Identify which cell holds the provided text, then report its [X, Y] central coordinate. 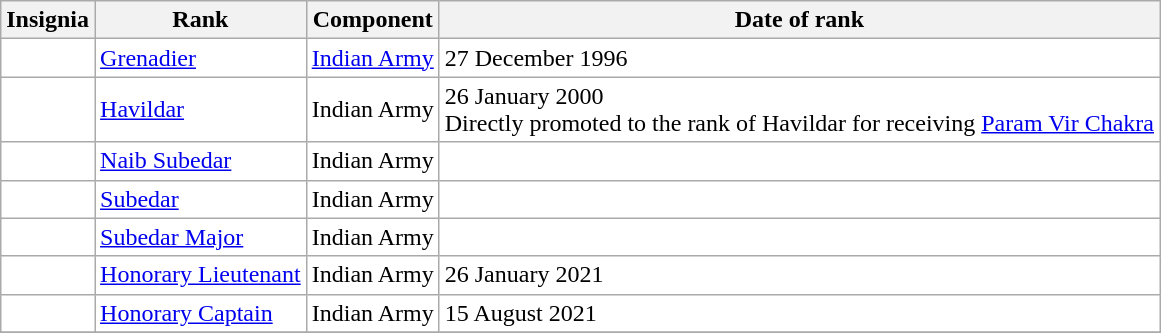
Honorary Captain [201, 313]
26 January 2021 [799, 275]
Rank [201, 20]
Naib Subedar [201, 161]
15 August 2021 [799, 313]
Subedar [201, 199]
Date of rank [799, 20]
Grenadier [201, 58]
Insignia [48, 20]
Honorary Lieutenant [201, 275]
Havildar [201, 110]
27 December 1996 [799, 58]
Subedar Major [201, 237]
Component [372, 20]
26 January 2000Directly promoted to the rank of Havildar for receiving Param Vir Chakra [799, 110]
